Pinpoint the cell where the given text exists, returning its [X, Y] midpoint coordinate. 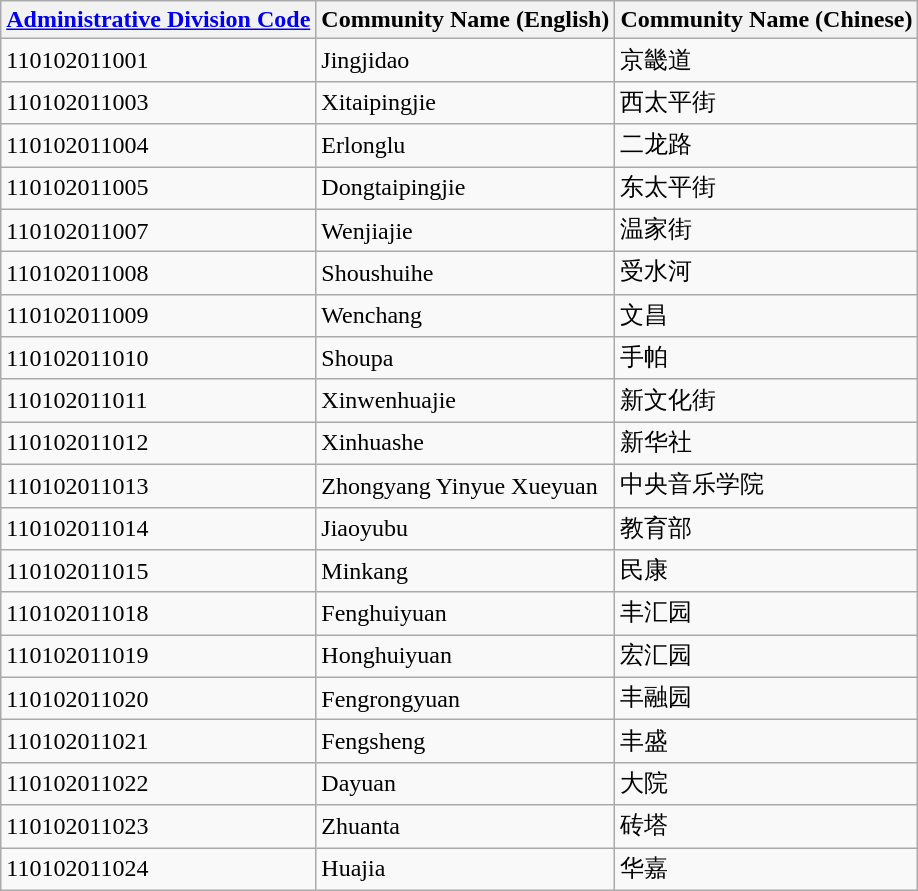
二龙路 [766, 146]
文昌 [766, 316]
Shoushuihe [466, 274]
温家街 [766, 230]
110102011015 [158, 572]
Administrative Division Code [158, 20]
大院 [766, 784]
Dongtaipingjie [466, 188]
Fengrongyuan [466, 698]
Zhuanta [466, 826]
华嘉 [766, 870]
丰盛 [766, 742]
110102011011 [158, 400]
京畿道 [766, 60]
110102011018 [158, 614]
Jingjidao [466, 60]
Dayuan [466, 784]
Zhongyang Yinyue Xueyuan [466, 486]
Community Name (Chinese) [766, 20]
110102011004 [158, 146]
Shoupa [466, 358]
110102011023 [158, 826]
110102011009 [158, 316]
Huajia [466, 870]
教育部 [766, 528]
110102011003 [158, 102]
Honghuiyuan [466, 656]
110102011013 [158, 486]
新文化街 [766, 400]
Jiaoyubu [466, 528]
Minkang [466, 572]
110102011005 [158, 188]
Fengsheng [466, 742]
中央音乐学院 [766, 486]
宏汇园 [766, 656]
砖塔 [766, 826]
民康 [766, 572]
Community Name (English) [466, 20]
110102011012 [158, 444]
Xinhuashe [466, 444]
Xitaipingjie [466, 102]
110102011021 [158, 742]
110102011022 [158, 784]
东太平街 [766, 188]
110102011019 [158, 656]
Fenghuiyuan [466, 614]
110102011001 [158, 60]
丰汇园 [766, 614]
110102011008 [158, 274]
受水河 [766, 274]
110102011014 [158, 528]
110102011020 [158, 698]
110102011010 [158, 358]
西太平街 [766, 102]
手帕 [766, 358]
110102011024 [158, 870]
Xinwenhuajie [466, 400]
Erlonglu [466, 146]
110102011007 [158, 230]
新华社 [766, 444]
丰融园 [766, 698]
Wenjiajie [466, 230]
Wenchang [466, 316]
